Pinpoint the cell where the given text exists, returning its (X, Y) midpoint coordinate. 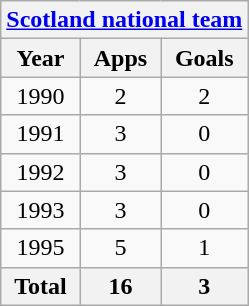
Year (40, 58)
5 (120, 248)
Total (40, 286)
1995 (40, 248)
Apps (120, 58)
1992 (40, 172)
16 (120, 286)
1991 (40, 134)
1990 (40, 96)
1 (204, 248)
1993 (40, 210)
Goals (204, 58)
Scotland national team (124, 20)
